Scan for the cell matching the given text and deliver its (x, y) coordinate at center. 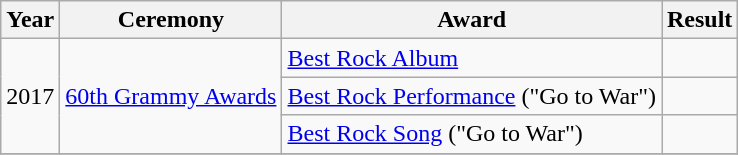
Best Rock Album (472, 58)
Ceremony (171, 20)
Best Rock Performance ("Go to War") (472, 96)
Award (472, 20)
Result (700, 20)
2017 (30, 96)
Best Rock Song ("Go to War") (472, 134)
Year (30, 20)
60th Grammy Awards (171, 96)
